Return the (X, Y) coordinate for the center point of the cell that contains the specified text.  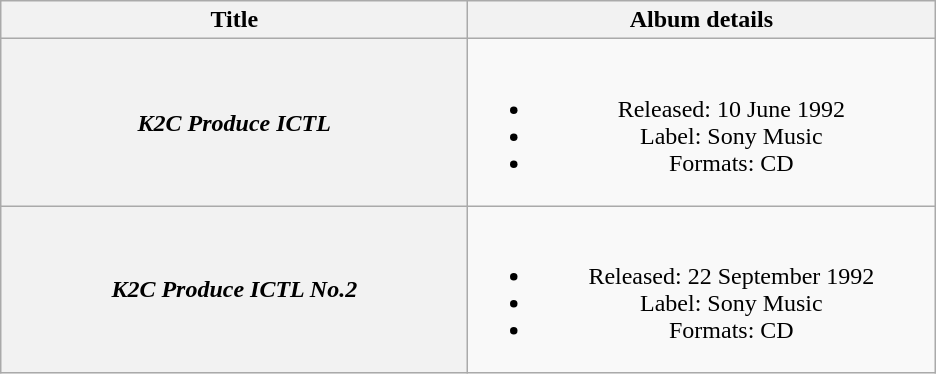
Released: 22 September 1992Label: Sony MusicFormats: CD (702, 290)
K2C Produce ICTL (234, 122)
Album details (702, 20)
Title (234, 20)
Released: 10 June 1992Label: Sony MusicFormats: CD (702, 122)
K2C Produce ICTL No.2 (234, 290)
